From the cell containing the given text, extract its center point as [x, y] coordinate. 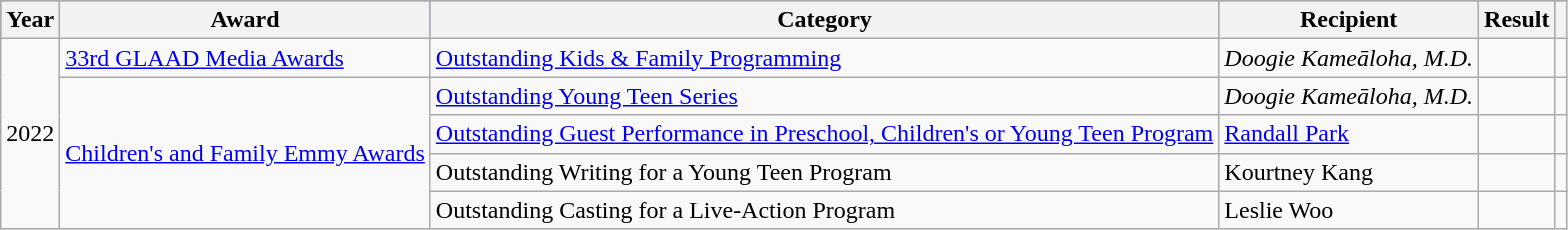
Children's and Family Emmy Awards [245, 153]
Outstanding Young Teen Series [824, 96]
2022 [30, 134]
Randall Park [1349, 134]
Result [1517, 20]
Year [30, 20]
Leslie Woo [1349, 210]
Kourtney Kang [1349, 172]
Award [245, 20]
Recipient [1349, 20]
Outstanding Guest Performance in Preschool, Children's or Young Teen Program [824, 134]
33rd GLAAD Media Awards [245, 58]
Outstanding Casting for a Live-Action Program [824, 210]
Category [824, 20]
Outstanding Writing for a Young Teen Program [824, 172]
Outstanding Kids & Family Programming [824, 58]
